Provide the (X, Y) coordinate of the cell's center where the given text is located.  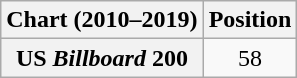
Chart (2010–2019) (102, 20)
US Billboard 200 (102, 58)
58 (250, 58)
Position (250, 20)
